Determine the [x, y] coordinate at the center of the cell enclosing the given text.  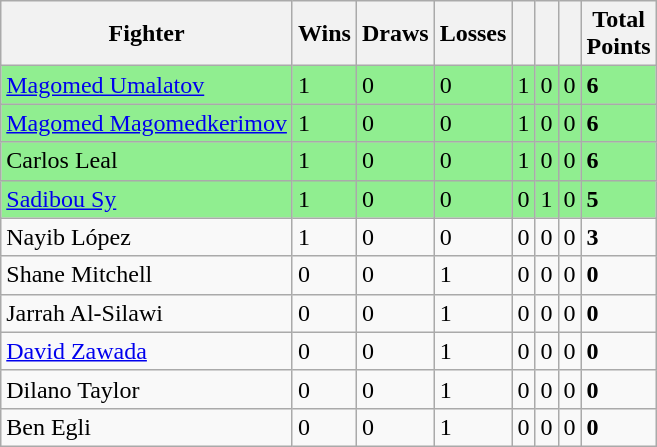
Total Points [618, 34]
Shane Mitchell [147, 275]
Magomed Umalatov [147, 85]
Magomed Magomedkerimov [147, 123]
Dilano Taylor [147, 389]
3 [618, 237]
Losses [473, 34]
Jarrah Al-Silawi [147, 313]
5 [618, 199]
David Zawada [147, 351]
Sadibou Sy [147, 199]
Carlos Leal [147, 161]
Fighter [147, 34]
Wins [324, 34]
Nayib López [147, 237]
Ben Egli [147, 427]
Draws [395, 34]
